Pinpoint the cell where the given text exists, returning its (X, Y) midpoint coordinate. 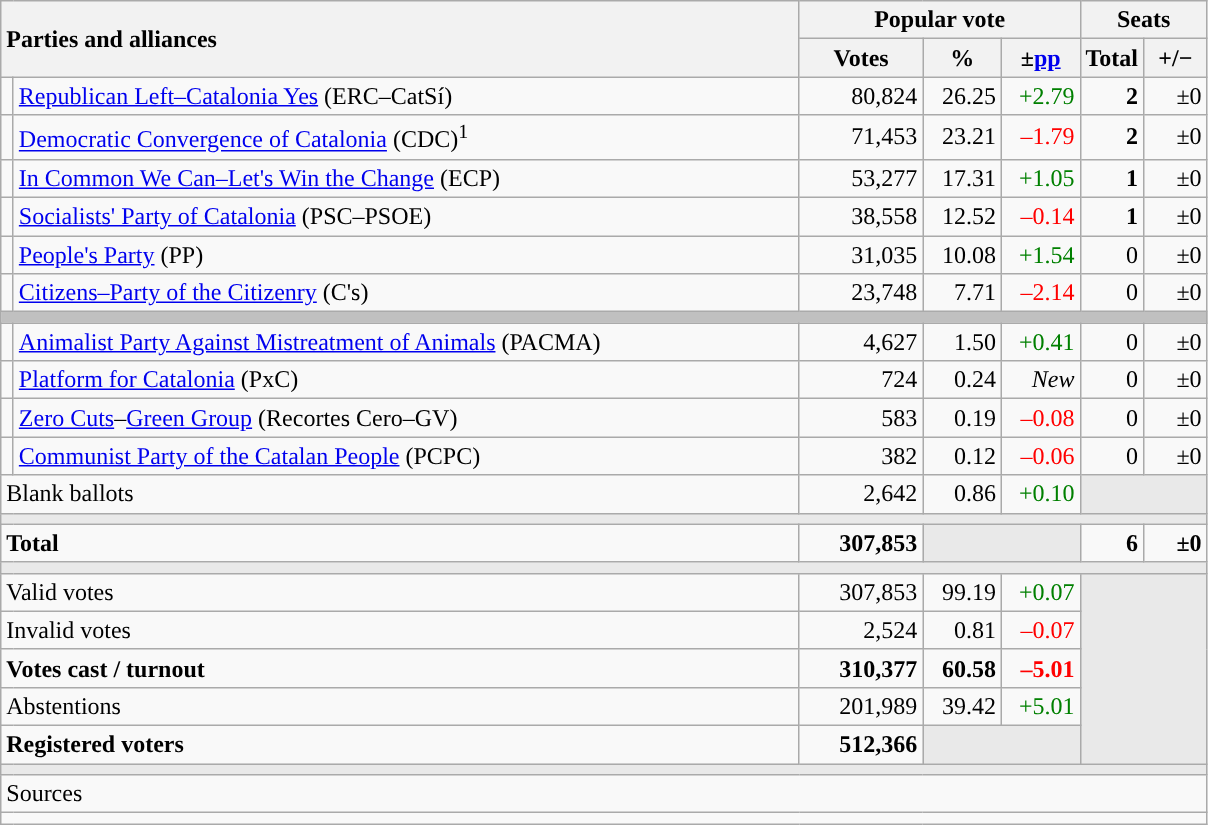
0.86 (962, 494)
New (1040, 380)
Communist Party of the Catalan People (PCPC) (406, 456)
Democratic Convergence of Catalonia (CDC)1 (406, 138)
23.21 (962, 138)
Citizens–Party of the Citizenry (C's) (406, 293)
% (962, 58)
310,377 (861, 668)
512,366 (861, 745)
±pp (1040, 58)
+0.07 (1040, 592)
–1.79 (1040, 138)
31,035 (861, 255)
60.58 (962, 668)
0.81 (962, 630)
2,524 (861, 630)
6 (1112, 543)
Invalid votes (400, 630)
+5.01 (1040, 706)
Registered voters (400, 745)
Sources (604, 794)
Votes cast / turnout (400, 668)
201,989 (861, 706)
Platform for Catalonia (PxC) (406, 380)
In Common We Can–Let's Win the Change (ECP) (406, 178)
38,558 (861, 217)
+1.54 (1040, 255)
Socialists' Party of Catalonia (PSC–PSOE) (406, 217)
12.52 (962, 217)
Popular vote (940, 20)
+0.10 (1040, 494)
10.08 (962, 255)
39.42 (962, 706)
99.19 (962, 592)
+0.41 (1040, 342)
382 (861, 456)
–5.01 (1040, 668)
Abstentions (400, 706)
71,453 (861, 138)
–0.08 (1040, 418)
Votes (861, 58)
Valid votes (400, 592)
26.25 (962, 96)
–2.14 (1040, 293)
Animalist Party Against Mistreatment of Animals (PACMA) (406, 342)
Zero Cuts–Green Group (Recortes Cero–GV) (406, 418)
–0.07 (1040, 630)
17.31 (962, 178)
0.19 (962, 418)
53,277 (861, 178)
+/− (1176, 58)
+2.79 (1040, 96)
0.12 (962, 456)
80,824 (861, 96)
+1.05 (1040, 178)
2,642 (861, 494)
4,627 (861, 342)
7.71 (962, 293)
Seats (1144, 20)
People's Party (PP) (406, 255)
–0.14 (1040, 217)
Blank ballots (400, 494)
1.50 (962, 342)
–0.06 (1040, 456)
724 (861, 380)
Parties and alliances (400, 39)
583 (861, 418)
0.24 (962, 380)
Republican Left–Catalonia Yes (ERC–CatSí) (406, 96)
23,748 (861, 293)
